Pinpoint the cell where the given text exists, returning its [x, y] midpoint coordinate. 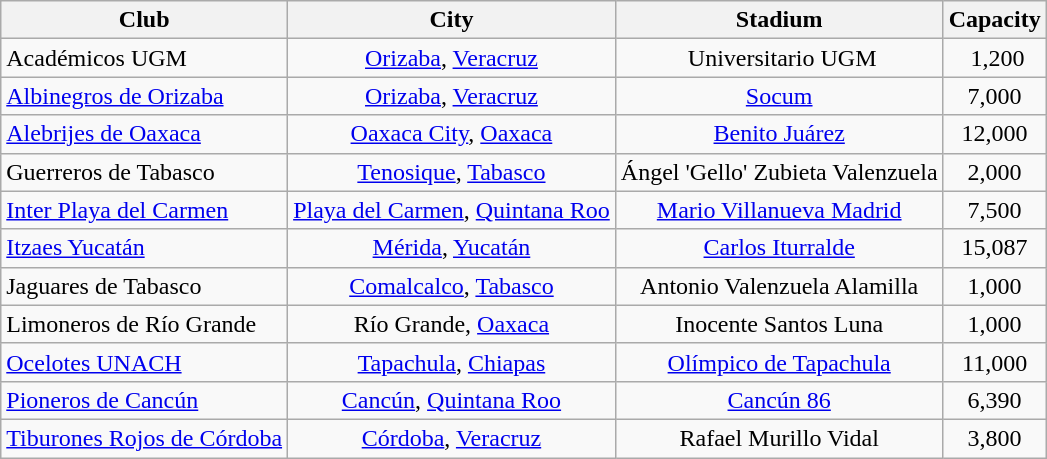
Mario Villanueva Madrid [779, 210]
Cancún, Quintana Roo [452, 400]
Albinegros de Orizaba [144, 96]
Antonio Valenzuela Alamilla [779, 286]
12,000 [994, 134]
Córdoba, Veracruz [452, 438]
15,087 [994, 248]
Tapachula, Chiapas [452, 362]
Cancún 86 [779, 400]
11,000 [994, 362]
Inocente Santos Luna [779, 324]
Ángel 'Gello' Zubieta Valenzuela [779, 172]
7,500 [994, 210]
Inter Playa del Carmen [144, 210]
Mérida, Yucatán [452, 248]
1,200 [994, 58]
City [452, 20]
Ocelotes UNACH [144, 362]
Guerreros de Tabasco [144, 172]
Comalcalco, Tabasco [452, 286]
Jaguares de Tabasco [144, 286]
Benito Juárez [779, 134]
Stadium [779, 20]
Carlos Iturralde [779, 248]
Playa del Carmen, Quintana Roo [452, 210]
Olímpico de Tapachula [779, 362]
7,000 [994, 96]
Río Grande, Oaxaca [452, 324]
3,800 [994, 438]
Socum [779, 96]
Tiburones Rojos de Córdoba [144, 438]
Rafael Murillo Vidal [779, 438]
2,000 [994, 172]
6,390 [994, 400]
Académicos UGM [144, 58]
Tenosique, Tabasco [452, 172]
Itzaes Yucatán [144, 248]
Pioneros de Cancún [144, 400]
Club [144, 20]
Capacity [994, 20]
Alebrijes de Oaxaca [144, 134]
Oaxaca City, Oaxaca [452, 134]
Limoneros de Río Grande [144, 324]
Universitario UGM [779, 58]
